Search for the cell housing the specified text and yield its (X, Y) center coordinate. 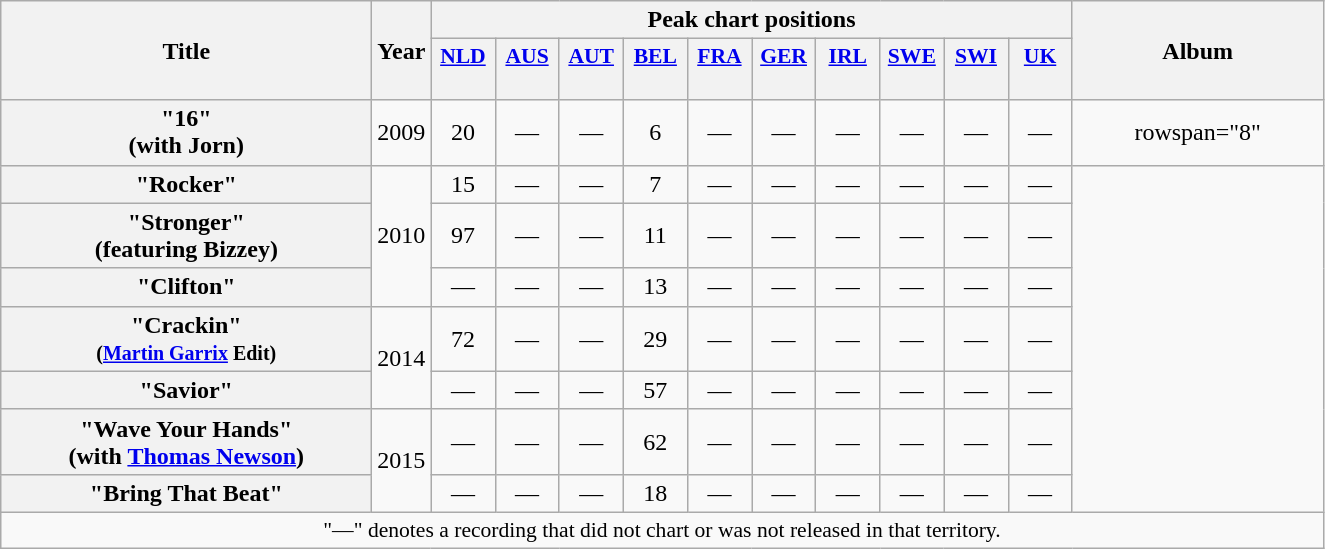
2010 (402, 236)
57 (655, 390)
2014 (402, 358)
"Stronger"(featuring Bizzey) (186, 236)
72 (463, 338)
"16"(with Jorn) (186, 132)
BEL (655, 70)
GER (784, 70)
"Rocker" (186, 184)
SWE (912, 70)
NLD (463, 70)
29 (655, 338)
"—" denotes a recording that did not chart or was not released in that territory. (662, 530)
97 (463, 236)
11 (655, 236)
AUS (527, 70)
20 (463, 132)
"Savior" (186, 390)
IRL (848, 70)
UK (1040, 70)
15 (463, 184)
Peak chart positions (752, 20)
13 (655, 287)
Year (402, 50)
Album (1198, 50)
2009 (402, 132)
6 (655, 132)
AUT (591, 70)
"Bring That Beat" (186, 493)
rowspan="8" (1198, 132)
62 (655, 442)
"Crackin" (Martin Garrix Edit) (186, 338)
7 (655, 184)
"Wave Your Hands"(with Thomas Newson) (186, 442)
FRA (719, 70)
Title (186, 50)
18 (655, 493)
"Clifton" (186, 287)
SWI (976, 70)
2015 (402, 460)
